From the cell containing the given text, extract its center point as (x, y) coordinate. 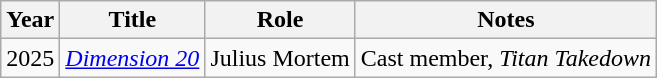
Role (280, 20)
2025 (30, 58)
Year (30, 20)
Julius Mortem (280, 58)
Title (132, 20)
Dimension 20 (132, 58)
Notes (506, 20)
Cast member, Titan Takedown (506, 58)
